Return [X, Y] of the center of cell containing provided text 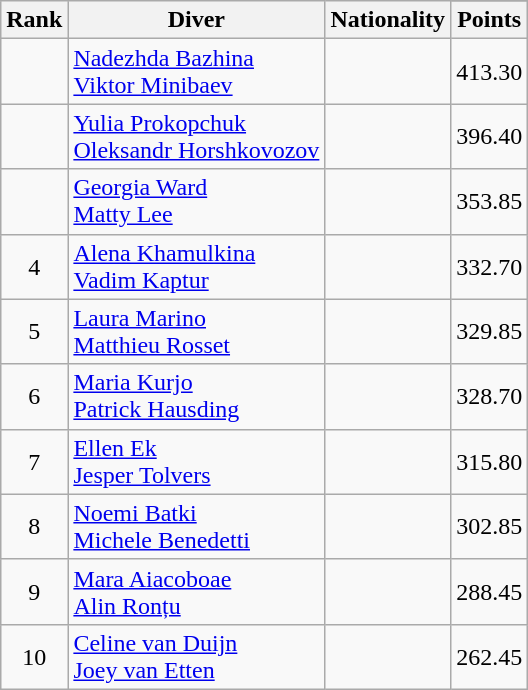
Diver [196, 20]
4 [34, 266]
9 [34, 592]
Yulia ProkopchukOleksandr Horshkovozov [196, 136]
10 [34, 656]
Nadezhda BazhinaViktor Minibaev [196, 72]
Celine van DuijnJoey van Etten [196, 656]
Mara AiacoboaeAlin Ronțu [196, 592]
262.45 [490, 656]
413.30 [490, 72]
353.85 [490, 202]
329.85 [490, 332]
Georgia WardMatty Lee [196, 202]
Rank [34, 20]
6 [34, 396]
5 [34, 332]
328.70 [490, 396]
332.70 [490, 266]
396.40 [490, 136]
288.45 [490, 592]
302.85 [490, 526]
8 [34, 526]
Maria KurjoPatrick Hausding [196, 396]
Nationality [388, 20]
7 [34, 462]
Noemi BatkiMichele Benedetti [196, 526]
315.80 [490, 462]
Points [490, 20]
Ellen EkJesper Tolvers [196, 462]
Alena KhamulkinaVadim Kaptur [196, 266]
Laura MarinoMatthieu Rosset [196, 332]
